Return [X, Y] of the center of cell containing provided text 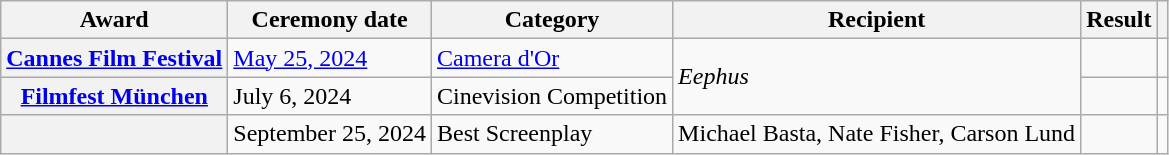
Michael Basta, Nate Fisher, Carson Lund [877, 134]
Ceremony date [330, 20]
Cannes Film Festival [114, 58]
Category [552, 20]
Award [114, 20]
Eephus [877, 77]
Camera d'Or [552, 58]
July 6, 2024 [330, 96]
Result [1119, 20]
Cinevision Competition [552, 96]
Best Screenplay [552, 134]
Recipient [877, 20]
September 25, 2024 [330, 134]
Filmfest München [114, 96]
May 25, 2024 [330, 58]
